Provide the (X, Y) coordinate of the cell's center where the given text is located.  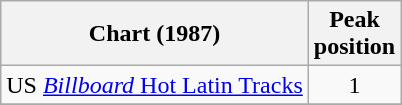
US Billboard Hot Latin Tracks (155, 85)
Chart (1987) (155, 34)
1 (354, 85)
Peakposition (354, 34)
